Capture the cell that displays the provided text and extract its (x, y) central coordinate. 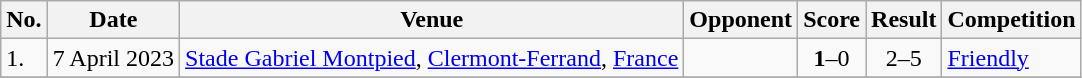
Date (113, 20)
7 April 2023 (113, 58)
2–5 (904, 58)
Score (832, 20)
Opponent (741, 20)
Friendly (1012, 58)
1–0 (832, 58)
No. (24, 20)
Competition (1012, 20)
Stade Gabriel Montpied, Clermont-Ferrand, France (432, 58)
1. (24, 58)
Result (904, 20)
Venue (432, 20)
